Search for the cell housing the specified text and yield its [X, Y] center coordinate. 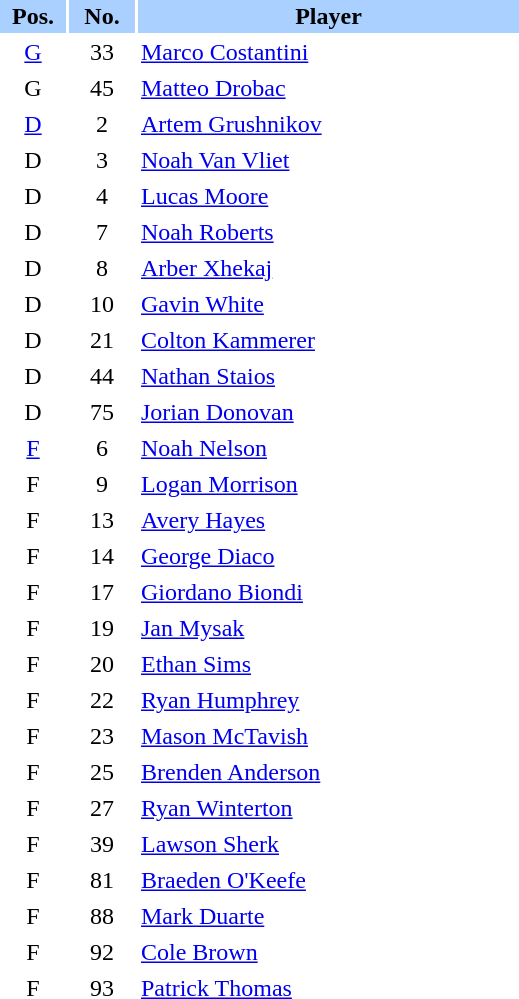
No. [102, 16]
Noah Nelson [328, 448]
Brenden Anderson [328, 772]
Nathan Staios [328, 376]
Noah Roberts [328, 232]
6 [102, 448]
33 [102, 52]
Matteo Drobac [328, 88]
8 [102, 268]
Mason McTavish [328, 736]
75 [102, 412]
Pos. [33, 16]
44 [102, 376]
Mark Duarte [328, 916]
Ryan Winterton [328, 808]
Arber Xhekaj [328, 268]
3 [102, 160]
4 [102, 196]
14 [102, 556]
92 [102, 952]
81 [102, 880]
Player [328, 16]
45 [102, 88]
Lawson Sherk [328, 844]
Logan Morrison [328, 484]
17 [102, 592]
13 [102, 520]
20 [102, 664]
88 [102, 916]
Lucas Moore [328, 196]
9 [102, 484]
Giordano Biondi [328, 592]
Colton Kammerer [328, 340]
27 [102, 808]
25 [102, 772]
Braeden O'Keefe [328, 880]
Noah Van Vliet [328, 160]
Marco Costantini [328, 52]
21 [102, 340]
Artem Grushnikov [328, 124]
19 [102, 628]
Ethan Sims [328, 664]
Gavin White [328, 304]
2 [102, 124]
10 [102, 304]
7 [102, 232]
23 [102, 736]
Cole Brown [328, 952]
Avery Hayes [328, 520]
Jan Mysak [328, 628]
22 [102, 700]
39 [102, 844]
Jorian Donovan [328, 412]
Ryan Humphrey [328, 700]
George Diaco [328, 556]
